Scan for the cell matching the given text and deliver its (x, y) coordinate at center. 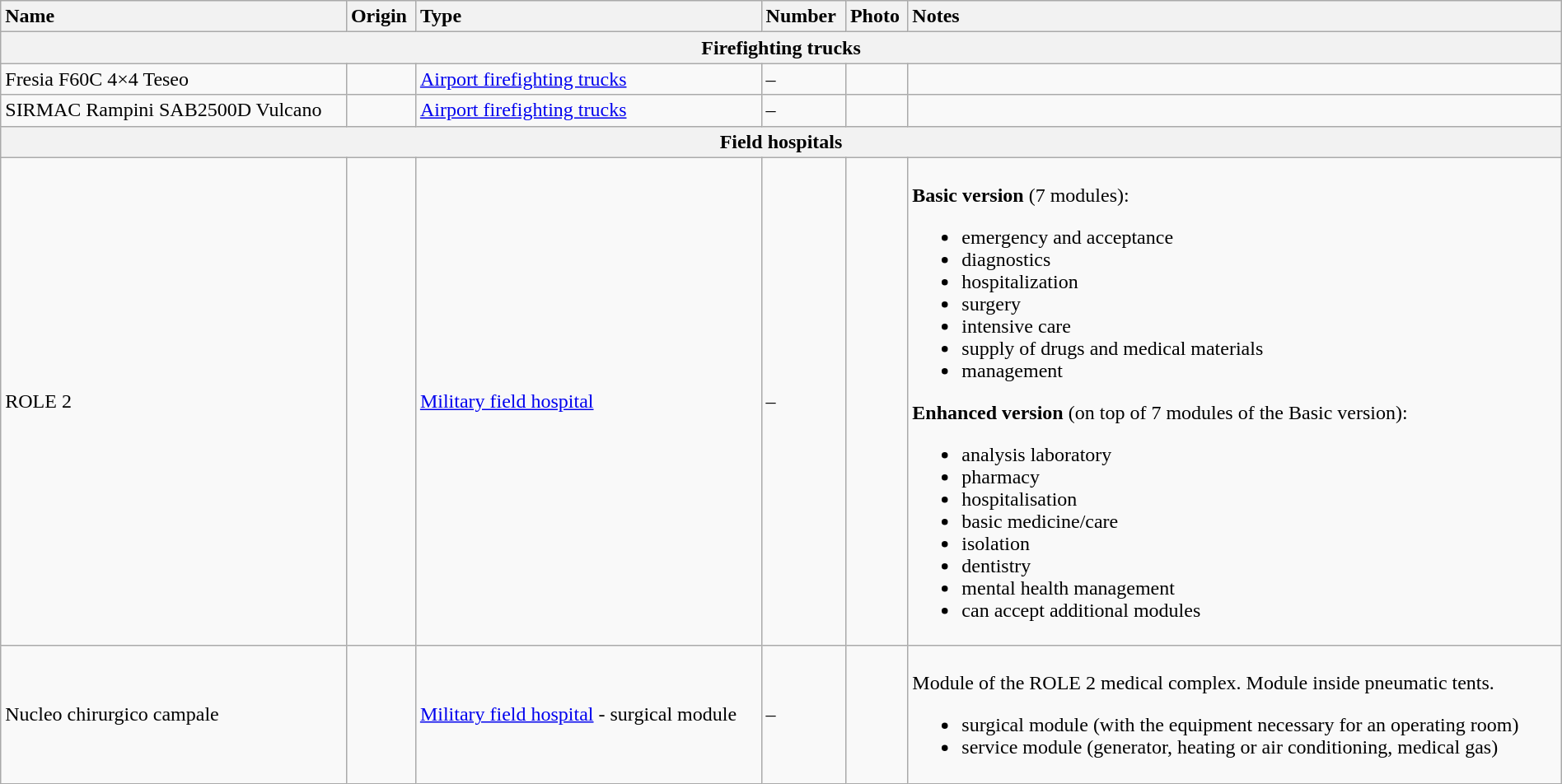
Military field hospital (588, 402)
Photo (877, 16)
Notes (1234, 16)
SIRMAC Rampini SAB2500D Vulcano (174, 110)
Origin (381, 16)
Type (588, 16)
Firefighting trucks (781, 48)
Name (174, 16)
Number (803, 16)
ROLE 2 (174, 402)
Fresia F60C 4×4 Teseo (174, 79)
Military field hospital - surgical module (588, 715)
Field hospitals (781, 142)
Nucleo chirurgico campale (174, 715)
